From the cell containing the given text, extract its center point as (x, y) coordinate. 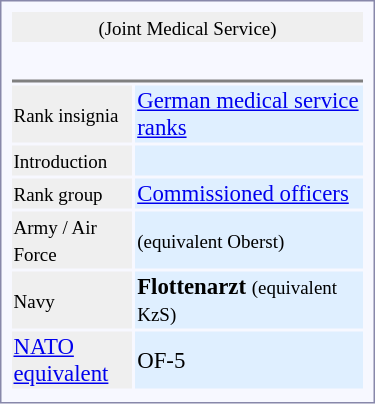
Rank group (72, 193)
OF-5 (250, 360)
Commissioned officers (250, 193)
Rank insignia (72, 114)
Flottenarzt (equivalent KzS) (250, 300)
Navy (72, 300)
Introduction (72, 161)
Army / Air Force (72, 240)
(Joint Medical Service) (188, 27)
NATOequivalent (72, 360)
(equivalent Oberst) (250, 240)
German medical service ranks (250, 114)
